Output the (x, y) coordinate of the center of the cell containing the given text.  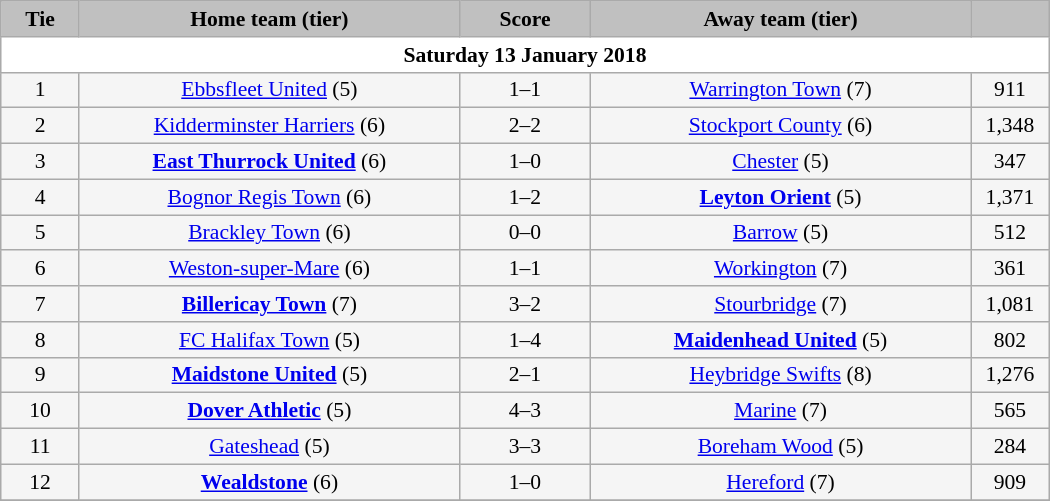
Warrington Town (7) (781, 90)
Home team (tier) (269, 19)
3–3 (524, 447)
11 (40, 447)
Brackley Town (6) (269, 233)
Barrow (5) (781, 233)
1,371 (1010, 197)
909 (1010, 482)
Dover Athletic (5) (269, 411)
East Thurrock United (6) (269, 162)
911 (1010, 90)
Chester (5) (781, 162)
Wealdstone (6) (269, 482)
Heybridge Swifts (8) (781, 375)
Bognor Regis Town (6) (269, 197)
Ebbsfleet United (5) (269, 90)
4 (40, 197)
4–3 (524, 411)
Tie (40, 19)
347 (1010, 162)
1–4 (524, 340)
1,276 (1010, 375)
Weston-super-Mare (6) (269, 269)
2–1 (524, 375)
1,081 (1010, 304)
10 (40, 411)
5 (40, 233)
1 (40, 90)
802 (1010, 340)
Workington (7) (781, 269)
1,348 (1010, 126)
565 (1010, 411)
Billericay Town (7) (269, 304)
8 (40, 340)
Saturday 13 January 2018 (525, 55)
512 (1010, 233)
12 (40, 482)
Maidstone United (5) (269, 375)
Leyton Orient (5) (781, 197)
Maidenhead United (5) (781, 340)
284 (1010, 447)
3–2 (524, 304)
Score (524, 19)
0–0 (524, 233)
361 (1010, 269)
Stourbridge (7) (781, 304)
Hereford (7) (781, 482)
7 (40, 304)
9 (40, 375)
6 (40, 269)
1–2 (524, 197)
Kidderminster Harriers (6) (269, 126)
2–2 (524, 126)
2 (40, 126)
Marine (7) (781, 411)
Stockport County (6) (781, 126)
3 (40, 162)
Boreham Wood (5) (781, 447)
Away team (tier) (781, 19)
FC Halifax Town (5) (269, 340)
Gateshead (5) (269, 447)
